Output the (X, Y) coordinate of the center of the cell containing the given text.  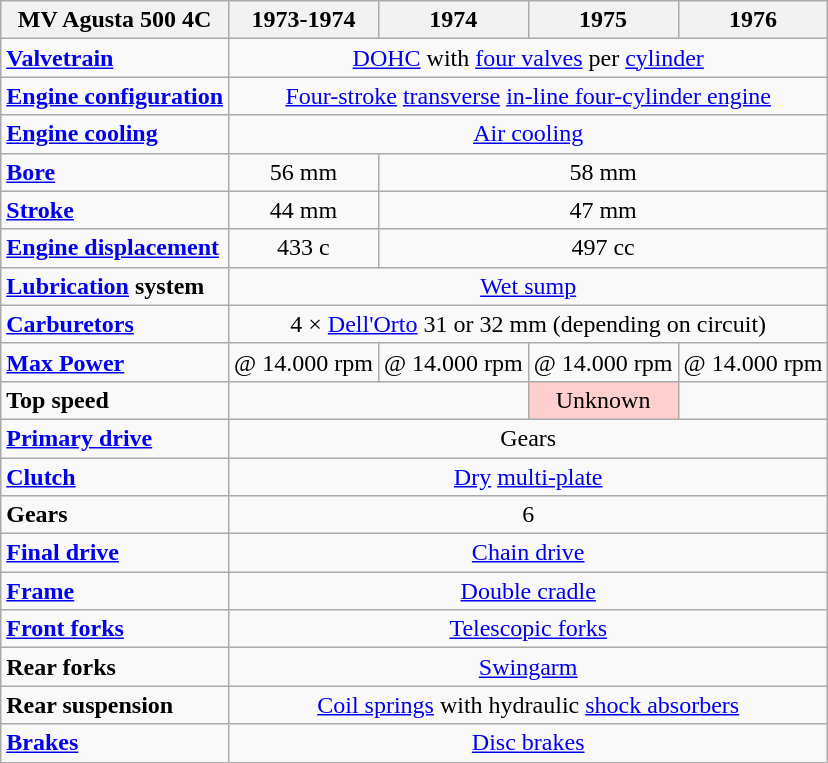
Dry multi-plate (528, 477)
Coil springs with hydraulic shock absorbers (528, 705)
Lubrication system (115, 286)
Double cradle (528, 591)
Stroke (115, 210)
DOHC with four valves per cylinder (528, 58)
Rear suspension (115, 705)
Engine cooling (115, 134)
Clutch (115, 477)
497 cc (603, 248)
Swingarm (528, 667)
Chain drive (528, 553)
Air cooling (528, 134)
Bore (115, 172)
Rear forks (115, 667)
Brakes (115, 743)
Primary drive (115, 438)
Valvetrain (115, 58)
1974 (453, 20)
Unknown (603, 400)
1975 (603, 20)
MV Agusta 500 4C (115, 20)
Wet sump (528, 286)
1973-1974 (304, 20)
Disc brakes (528, 743)
56 mm (304, 172)
Top speed (115, 400)
Frame (115, 591)
Front forks (115, 629)
4 × Dell'Orto 31 or 32 mm (depending on circuit) (528, 324)
Engine configuration (115, 96)
6 (528, 515)
Max Power (115, 362)
58 mm (603, 172)
Final drive (115, 553)
1976 (753, 20)
Engine displacement (115, 248)
Carburetors (115, 324)
47 mm (603, 210)
44 mm (304, 210)
Four-stroke transverse in-line four-cylinder engine (528, 96)
433 c (304, 248)
Telescopic forks (528, 629)
